Pinpoint the cell where the given text exists, returning its [x, y] midpoint coordinate. 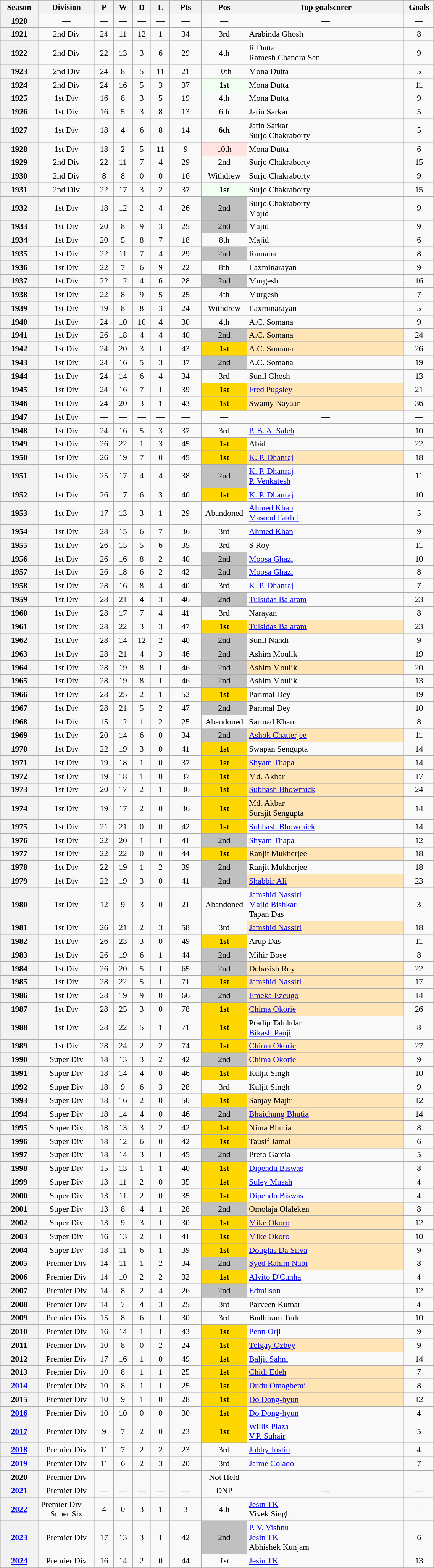
1923 [19, 71]
1985 [19, 982]
1939 [19, 308]
1992 [19, 1087]
2010 [19, 1332]
1961 [19, 627]
Willis Plaza V.P. Suhair [325, 1431]
1957 [19, 572]
Narayan [325, 613]
2019 [19, 1464]
2015 [19, 1400]
1984 [19, 969]
2007 [19, 1291]
1951 [19, 476]
1930 [19, 176]
2005 [19, 1264]
1948 [19, 431]
1945 [19, 390]
1966 [19, 695]
Alvito D'Cunha [325, 1277]
74 [186, 1046]
66 [186, 996]
27 [419, 1046]
Pos [224, 7]
Swapan Sengupta [325, 749]
1926 [19, 112]
Penn Orji [325, 1332]
1996 [19, 1141]
Arabinda Ghosh [325, 34]
2009 [19, 1318]
Parveen Kumar [325, 1304]
1987 [19, 1009]
1936 [19, 267]
Bhaichung Bhutia [325, 1114]
Md. Akbar Surajit Sengupta [325, 808]
1969 [19, 736]
Season [19, 7]
Syed Rahim Nabi [325, 1264]
1972 [19, 776]
Edmilson [325, 1291]
Swamy Nayaar [325, 404]
L [160, 7]
DNP [224, 1491]
Tausif Jamal [325, 1141]
Douglas Da Silva [325, 1250]
1994 [19, 1114]
1950 [19, 458]
2006 [19, 1277]
1927 [19, 130]
52 [186, 695]
Jamshid Nassiri Majid Bishkar Tapan Das [325, 904]
Suley Musah [325, 1182]
Ahmed Khan [325, 532]
1970 [19, 749]
2014 [19, 1386]
Chidi Edeh [325, 1372]
Ahmed Khan Masood Fakhri [325, 513]
2004 [19, 1250]
1975 [19, 827]
1978 [19, 868]
Dudu Omagbemi [325, 1386]
2011 [19, 1345]
1973 [19, 790]
1967 [19, 708]
Preto Garcia [325, 1155]
58 [186, 928]
2020 [19, 1477]
32 [186, 1277]
2012 [19, 1359]
2023 [19, 1537]
W [123, 7]
1947 [19, 417]
Sunil Nandi [325, 641]
Jobby Justin [325, 1450]
Premier Div — Super Six [66, 1509]
1924 [19, 85]
1955 [19, 545]
1977 [19, 854]
1938 [19, 295]
1933 [19, 227]
2017 [19, 1431]
K. P. Dhanraj P. Venkatesh [325, 476]
2024 [19, 1561]
1959 [19, 600]
Goals [419, 7]
1976 [19, 840]
1934 [19, 240]
1952 [19, 495]
Sunil Ghosh [325, 376]
Jesin TK [325, 1561]
1971 [19, 763]
Ramana [325, 254]
Budhiram Tudu [325, 1318]
Sanjay Majhi [325, 1101]
Nima Bhutia [325, 1128]
1946 [19, 404]
1995 [19, 1128]
Emeka Ezeugo [325, 996]
1997 [19, 1155]
2016 [19, 1413]
P. B. A. Saleh [325, 431]
Omolaja Olaleken [325, 1209]
2008 [19, 1304]
2013 [19, 1372]
Jaime Colado [325, 1464]
1949 [19, 444]
2002 [19, 1223]
Top goalscorer [325, 7]
Abid [325, 444]
Debasish Roy [325, 969]
1964 [19, 668]
Pradip Talukdar Bikash Panji [325, 1028]
1941 [19, 335]
65 [186, 969]
Baljit Sahni [325, 1359]
2018 [19, 1450]
1960 [19, 613]
Jesin TK Vivek Singh [325, 1509]
Division [66, 7]
1982 [19, 942]
Jatin Sarkar Surjo Chakraborty [325, 130]
1989 [19, 1046]
P [104, 7]
1974 [19, 808]
1954 [19, 532]
78 [186, 1009]
1943 [19, 363]
S Roy [325, 545]
1965 [19, 681]
1920 [19, 21]
1922 [19, 53]
1958 [19, 586]
1979 [19, 881]
D [142, 7]
Md. Akbar [325, 776]
1940 [19, 322]
1942 [19, 349]
Surjo Chakraborty Majid [325, 208]
1956 [19, 559]
1981 [19, 928]
1988 [19, 1028]
1963 [19, 654]
1931 [19, 190]
1925 [19, 98]
Arup Das [325, 942]
Tolgay Ozbey [325, 1345]
2001 [19, 1209]
Jatin Sarkar [325, 112]
1929 [19, 163]
50 [186, 1101]
1935 [19, 254]
R Dutta Ramesh Chandra Sen [325, 53]
P. V. Vishnu Jesin TK Abhishek Kunjam [325, 1537]
Shabbir Ali [325, 881]
Ashok Chatterjee [325, 736]
2022 [19, 1509]
2000 [19, 1196]
1990 [19, 1060]
1937 [19, 281]
Fred Pugsley [325, 390]
1999 [19, 1182]
1962 [19, 641]
1991 [19, 1074]
1944 [19, 376]
1968 [19, 722]
2003 [19, 1236]
1921 [19, 34]
1983 [19, 955]
1980 [19, 904]
1986 [19, 996]
Pts [186, 7]
1953 [19, 513]
1928 [19, 149]
2021 [19, 1491]
1993 [19, 1101]
Sarmad Khan [325, 722]
Not Held [224, 1477]
38 [186, 476]
Mihir Bose [325, 955]
1998 [19, 1169]
1932 [19, 208]
